Pinpoint the cell where the given text exists, returning its (x, y) midpoint coordinate. 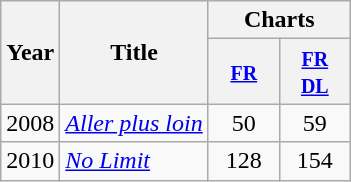
Title (134, 52)
128 (244, 161)
FR (244, 72)
2008 (30, 123)
59 (314, 123)
Charts (279, 20)
2010 (30, 161)
FRDL (314, 72)
No Limit (134, 161)
Aller plus loin (134, 123)
154 (314, 161)
50 (244, 123)
Year (30, 52)
